For the text-containing cell, return its midpoint in [X, Y] coordinate format. 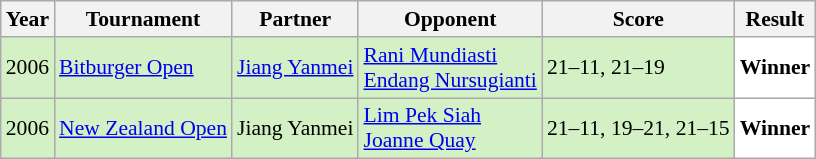
Score [638, 19]
Opponent [450, 19]
Year [28, 19]
Bitburger Open [143, 68]
Rani Mundiasti Endang Nursugianti [450, 68]
21–11, 21–19 [638, 68]
New Zealand Open [143, 128]
Result [776, 19]
Partner [295, 19]
Lim Pek Siah Joanne Quay [450, 128]
21–11, 19–21, 21–15 [638, 128]
Tournament [143, 19]
